For the text-containing cell, return its midpoint in (X, Y) coordinate format. 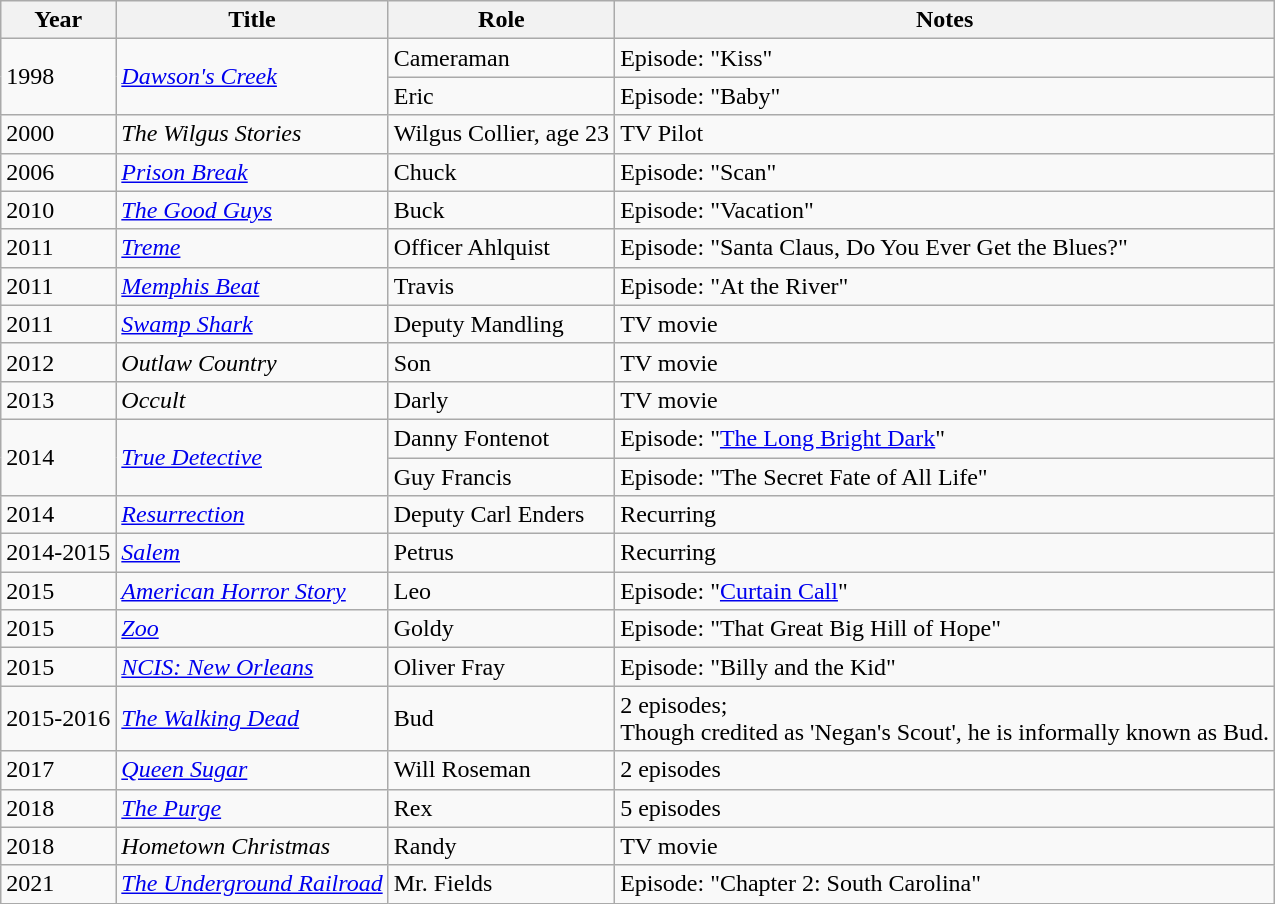
2006 (58, 172)
True Detective (252, 457)
Eric (501, 96)
Episode: "Curtain Call" (945, 591)
2021 (58, 884)
Notes (945, 20)
Son (501, 362)
Goldy (501, 629)
Officer Ahlquist (501, 248)
Leo (501, 591)
The Underground Railroad (252, 884)
2 episodes (945, 770)
The Wilgus Stories (252, 134)
Deputy Mandling (501, 324)
2015-2016 (58, 718)
Queen Sugar (252, 770)
The Purge (252, 808)
Episode: "Santa Claus, Do You Ever Get the Blues?" (945, 248)
Petrus (501, 553)
American Horror Story (252, 591)
Dawson's Creek (252, 77)
Hometown Christmas (252, 846)
Buck (501, 210)
Zoo (252, 629)
Episode: "At the River" (945, 286)
Episode: "The Long Bright Dark" (945, 438)
2010 (58, 210)
Episode: "The Secret Fate of All Life" (945, 477)
NCIS: New Orleans (252, 667)
1998 (58, 77)
Episode: "Baby" (945, 96)
Outlaw Country (252, 362)
Deputy Carl Enders (501, 515)
2017 (58, 770)
Occult (252, 400)
Episode: "Kiss" (945, 58)
Salem (252, 553)
Randy (501, 846)
2014-2015 (58, 553)
Year (58, 20)
Guy Francis (501, 477)
Travis (501, 286)
2012 (58, 362)
The Walking Dead (252, 718)
Will Roseman (501, 770)
Role (501, 20)
Episode: "Scan" (945, 172)
Episode: "Billy and the Kid" (945, 667)
Prison Break (252, 172)
Danny Fontenot (501, 438)
Bud (501, 718)
5 episodes (945, 808)
Episode: "Chapter 2: South Carolina" (945, 884)
Chuck (501, 172)
Memphis Beat (252, 286)
Oliver Fray (501, 667)
Darly (501, 400)
2 episodes;Though credited as 'Negan's Scout', he is informally known as Bud. (945, 718)
Episode: "Vacation" (945, 210)
2013 (58, 400)
2000 (58, 134)
Treme (252, 248)
Cameraman (501, 58)
The Good Guys (252, 210)
Wilgus Collier, age 23 (501, 134)
Title (252, 20)
Swamp Shark (252, 324)
Mr. Fields (501, 884)
Rex (501, 808)
TV Pilot (945, 134)
Resurrection (252, 515)
Episode: "That Great Big Hill of Hope" (945, 629)
